For the text-containing cell, return its midpoint in (x, y) coordinate format. 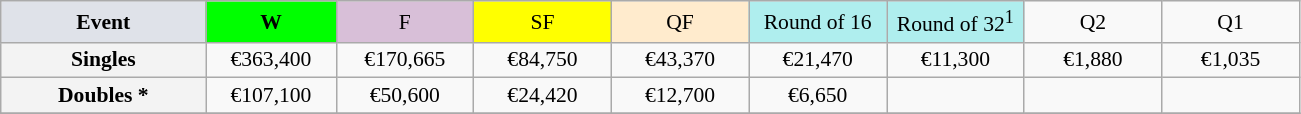
SF (543, 22)
€43,370 (680, 60)
€21,470 (818, 60)
Doubles * (104, 96)
Q1 (1231, 22)
€170,665 (405, 60)
€1,880 (1093, 60)
€6,650 (818, 96)
€12,700 (680, 96)
€11,300 (955, 60)
W (271, 22)
€24,420 (543, 96)
Event (104, 22)
Singles (104, 60)
€84,750 (543, 60)
Round of 321 (955, 22)
€363,400 (271, 60)
F (405, 22)
Round of 16 (818, 22)
€107,100 (271, 96)
QF (680, 22)
€1,035 (1231, 60)
Q2 (1093, 22)
€50,600 (405, 96)
